Determine the [x, y] coordinate at the center of the cell enclosing the given text.  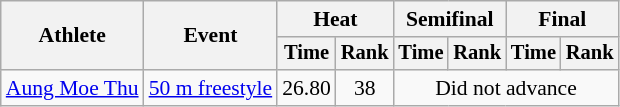
Aung Moe Thu [72, 88]
26.80 [306, 88]
50 m freestyle [211, 88]
Semifinal [450, 19]
Heat [335, 19]
Final [562, 19]
Did not advance [506, 88]
Event [211, 36]
38 [365, 88]
Athlete [72, 36]
